For the text-containing cell, return its midpoint in [x, y] coordinate format. 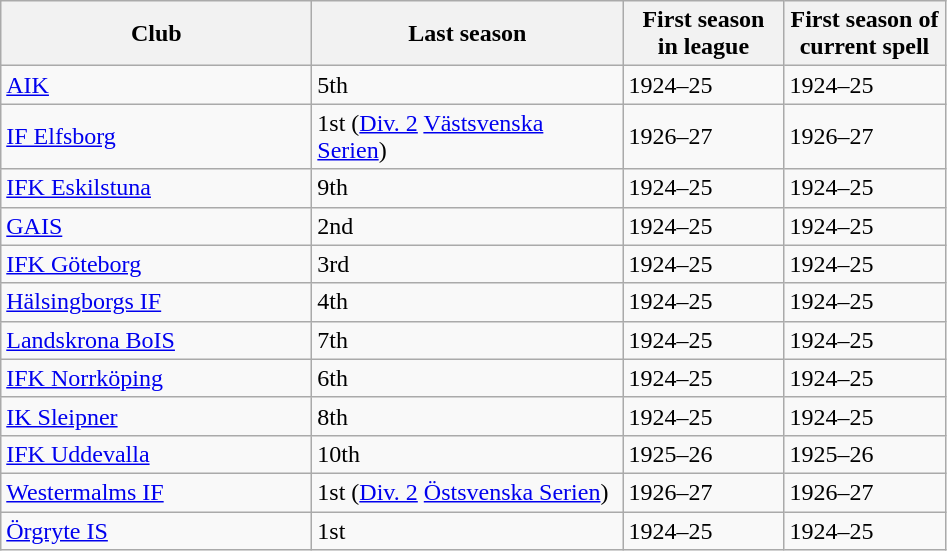
1st (Div. 2 Östsvenska Serien) [468, 492]
3rd [468, 264]
Hälsingborgs IF [156, 302]
GAIS [156, 226]
First season ofcurrent spell [864, 34]
IFK Uddevalla [156, 454]
1st [468, 531]
Westermalms IF [156, 492]
IK Sleipner [156, 416]
Club [156, 34]
Landskrona BoIS [156, 340]
IFK Eskilstuna [156, 188]
4th [468, 302]
5th [468, 85]
IF Elfsborg [156, 136]
9th [468, 188]
IFK Norrköping [156, 378]
2nd [468, 226]
First seasonin league [704, 34]
Last season [468, 34]
Örgryte IS [156, 531]
1st (Div. 2 Västsvenska Serien) [468, 136]
10th [468, 454]
7th [468, 340]
8th [468, 416]
IFK Göteborg [156, 264]
AIK [156, 85]
6th [468, 378]
